Scan for the cell matching the given text and deliver its (x, y) coordinate at center. 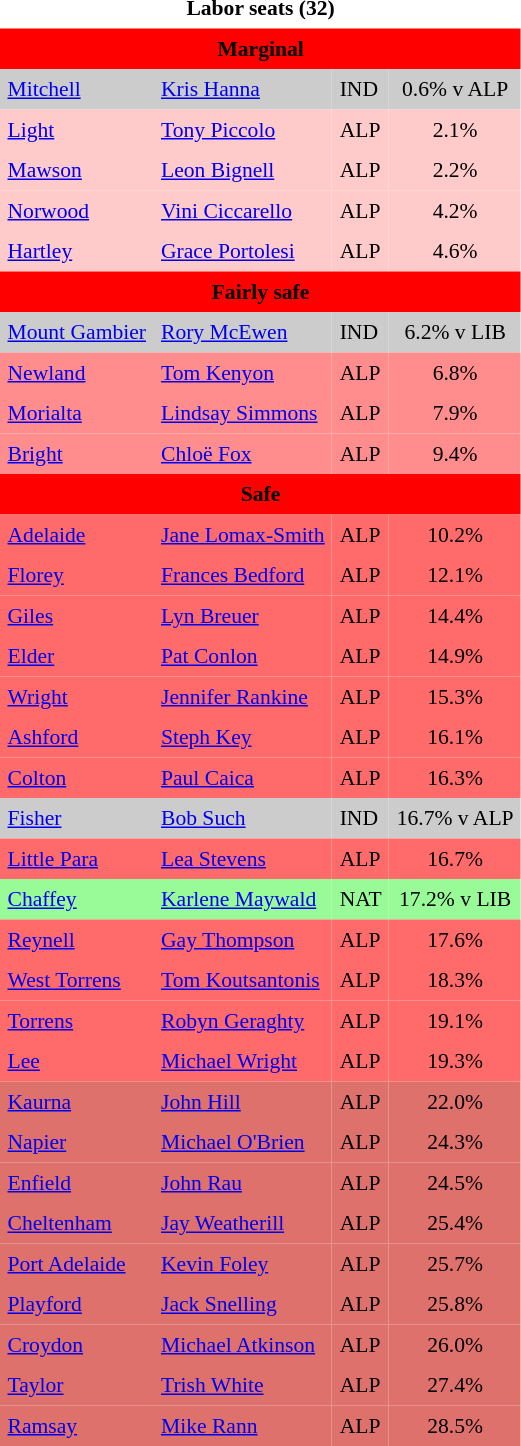
Vini Ciccarello (242, 210)
15.3% (455, 696)
Michael Wright (242, 1061)
16.7% (455, 858)
West Torrens (76, 980)
Newland (76, 372)
Tom Koutsantonis (242, 980)
Port Adelaide (76, 1263)
18.3% (455, 980)
6.8% (455, 372)
Cheltenham (76, 1223)
2.1% (455, 129)
16.1% (455, 737)
4.6% (455, 251)
Elder (76, 656)
Jack Snelling (242, 1304)
Robyn Geraghty (242, 1020)
Gay Thompson (242, 939)
Giles (76, 615)
10.2% (455, 534)
Trish White (242, 1385)
Michael O'Brien (242, 1142)
24.3% (455, 1142)
Mawson (76, 170)
Adelaide (76, 534)
Paul Caica (242, 777)
4.2% (455, 210)
Chaffey (76, 899)
Michael Atkinson (242, 1344)
Croydon (76, 1344)
Karlene Maywald (242, 899)
Grace Portolesi (242, 251)
Chloë Fox (242, 453)
Lea Stevens (242, 858)
25.4% (455, 1223)
John Rau (242, 1182)
John Hill (242, 1101)
Mitchell (76, 89)
Wright (76, 696)
14.4% (455, 615)
26.0% (455, 1344)
Leon Bignell (242, 170)
Marginal (260, 48)
Ramsay (76, 1425)
Enfield (76, 1182)
17.6% (455, 939)
Fisher (76, 818)
16.3% (455, 777)
28.5% (455, 1425)
25.7% (455, 1263)
17.2% v LIB (455, 899)
Tony Piccolo (242, 129)
14.9% (455, 656)
Napier (76, 1142)
7.9% (455, 413)
Bright (76, 453)
2.2% (455, 170)
Torrens (76, 1020)
Norwood (76, 210)
Light (76, 129)
Little Para (76, 858)
Jennifer Rankine (242, 696)
Playford (76, 1304)
Florey (76, 575)
Kris Hanna (242, 89)
Steph Key (242, 737)
Jay Weatherill (242, 1223)
16.7% v ALP (455, 818)
25.8% (455, 1304)
Lyn Breuer (242, 615)
Lee (76, 1061)
Morialta (76, 413)
6.2% v LIB (455, 332)
9.4% (455, 453)
Hartley (76, 251)
0.6% v ALP (455, 89)
Kevin Foley (242, 1263)
Pat Conlon (242, 656)
Colton (76, 777)
22.0% (455, 1101)
24.5% (455, 1182)
Bob Such (242, 818)
Jane Lomax-Smith (242, 534)
27.4% (455, 1385)
Mike Rann (242, 1425)
12.1% (455, 575)
Mount Gambier (76, 332)
Lindsay Simmons (242, 413)
19.3% (455, 1061)
Taylor (76, 1385)
Reynell (76, 939)
Safe (260, 494)
Rory McEwen (242, 332)
Fairly safe (260, 291)
Kaurna (76, 1101)
19.1% (455, 1020)
NAT (360, 899)
Frances Bedford (242, 575)
Ashford (76, 737)
Tom Kenyon (242, 372)
